Return [x, y] of the center of cell containing provided text 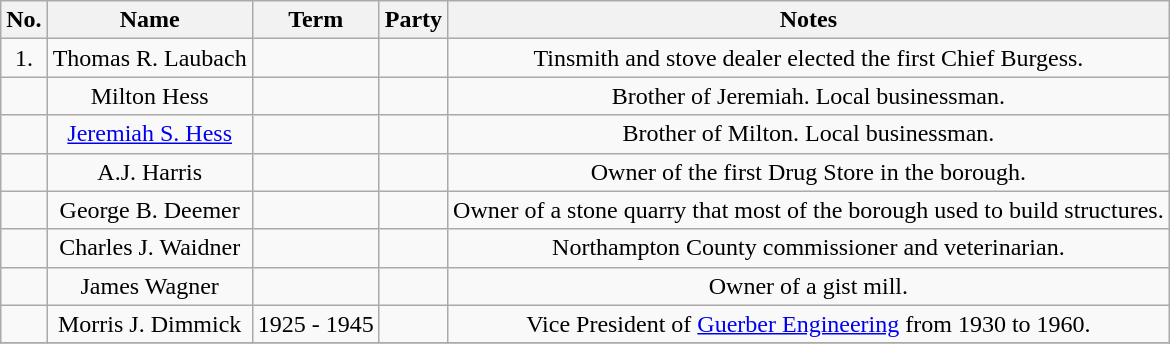
Owner of a gist mill. [809, 286]
Owner of a stone quarry that most of the borough used to build structures. [809, 210]
1925 - 1945 [316, 324]
Milton Hess [150, 96]
Thomas R. Laubach [150, 58]
Tinsmith and stove dealer elected the first Chief Burgess. [809, 58]
Charles J. Waidner [150, 248]
A.J. Harris [150, 172]
James Wagner [150, 286]
Name [150, 20]
Party [413, 20]
Jeremiah S. Hess [150, 134]
George B. Deemer [150, 210]
Term [316, 20]
Vice President of Guerber Engineering from 1930 to 1960. [809, 324]
Morris J. Dimmick [150, 324]
1. [24, 58]
Brother of Milton. Local businessman. [809, 134]
Northampton County commissioner and veterinarian. [809, 248]
Brother of Jeremiah. Local businessman. [809, 96]
Notes [809, 20]
No. [24, 20]
Owner of the first Drug Store in the borough. [809, 172]
